Return the (x, y) coordinate for the center point of the cell that contains the specified text.  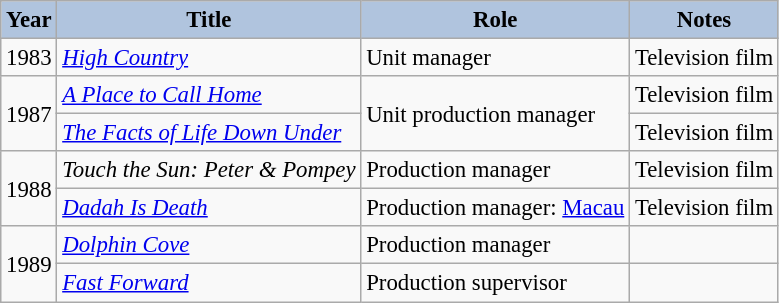
Production supervisor (496, 283)
Production manager: Macau (496, 208)
Dolphin Cove (209, 245)
Unit production manager (496, 114)
Role (496, 20)
Unit manager (496, 58)
1987 (29, 114)
Year (29, 20)
1989 (29, 264)
Notes (704, 20)
Title (209, 20)
Dadah Is Death (209, 208)
Fast Forward (209, 283)
High Country (209, 58)
A Place to Call Home (209, 95)
1983 (29, 58)
Touch the Sun: Peter & Pompey (209, 170)
1988 (29, 188)
The Facts of Life Down Under (209, 133)
